Search for the cell housing the specified text and yield its (x, y) center coordinate. 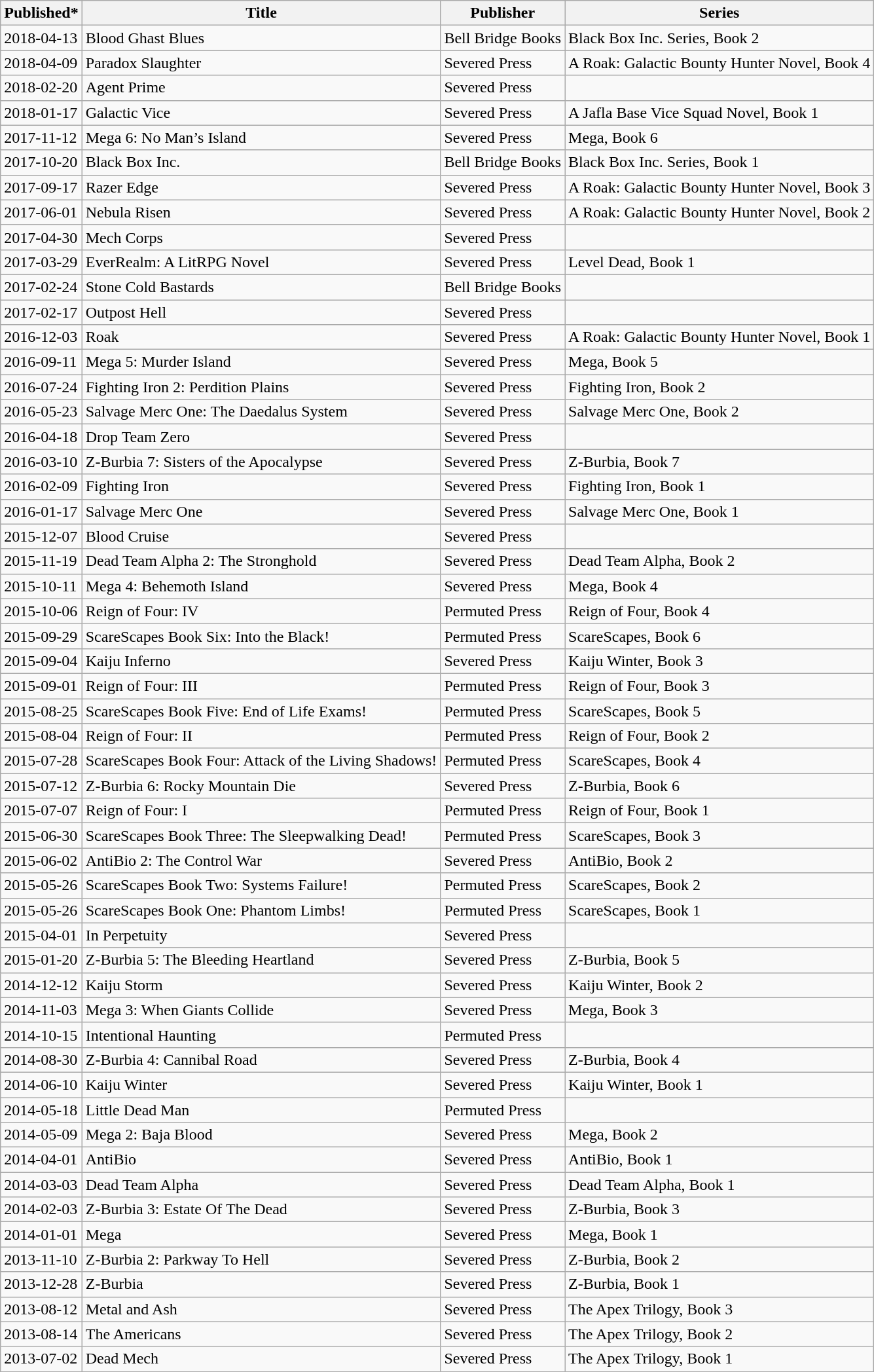
Dead Team Alpha (261, 1185)
Dead Team Alpha, Book 1 (719, 1185)
Z-Burbia, Book 6 (719, 786)
2015-08-04 (41, 736)
Z-Burbia (261, 1284)
2015-07-28 (41, 761)
2017-06-01 (41, 212)
A Roak: Galactic Bounty Hunter Novel, Book 2 (719, 212)
2014-06-10 (41, 1085)
ScareScapes, Book 5 (719, 711)
2016-03-10 (41, 462)
AntiBio, Book 2 (719, 861)
2015-09-01 (41, 686)
2014-05-09 (41, 1135)
The Apex Trilogy, Book 2 (719, 1334)
ScareScapes Book One: Phantom Limbs! (261, 910)
Kaiju Inferno (261, 661)
Z-Burbia, Book 7 (719, 462)
2016-09-11 (41, 362)
Z-Burbia, Book 4 (719, 1060)
Kaiju Winter (261, 1085)
Reign of Four: IV (261, 611)
Outpost Hell (261, 312)
Black Box Inc. (261, 162)
2015-07-12 (41, 786)
ScareScapes, Book 2 (719, 885)
Kaiju Storm (261, 985)
ScareScapes Book Two: Systems Failure! (261, 885)
2015-10-06 (41, 611)
2014-03-03 (41, 1185)
Z-Burbia 7: Sisters of the Apocalypse (261, 462)
Reign of Four, Book 2 (719, 736)
Fighting Iron, Book 2 (719, 387)
ScareScapes, Book 6 (719, 636)
2013-12-28 (41, 1284)
Mega 6: No Man’s Island (261, 138)
A Jafla Base Vice Squad Novel, Book 1 (719, 113)
Reign of Four, Book 3 (719, 686)
Mega 4: Behemoth Island (261, 586)
Mega 2: Baja Blood (261, 1135)
Mega, Book 1 (719, 1234)
2014-05-18 (41, 1110)
2013-11-10 (41, 1259)
ScareScapes, Book 1 (719, 910)
Fighting Iron, Book 1 (719, 487)
2015-07-07 (41, 811)
2015-10-11 (41, 586)
2016-02-09 (41, 487)
2015-11-19 (41, 561)
2013-08-12 (41, 1309)
2017-10-20 (41, 162)
ScareScapes Book Three: The Sleepwalking Dead! (261, 836)
EverRealm: A LitRPG Novel (261, 262)
Z-Burbia, Book 3 (719, 1210)
Metal and Ash (261, 1309)
Agent Prime (261, 88)
Reign of Four, Book 1 (719, 811)
2016-12-03 (41, 337)
Mega, Book 4 (719, 586)
The Apex Trilogy, Book 3 (719, 1309)
Drop Team Zero (261, 437)
Reign of Four: III (261, 686)
Black Box Inc. Series, Book 2 (719, 38)
Kaiju Winter, Book 3 (719, 661)
Z-Burbia 5: The Bleeding Heartland (261, 960)
ScareScapes Book Five: End of Life Exams! (261, 711)
ScareScapes, Book 4 (719, 761)
2014-12-12 (41, 985)
Series (719, 13)
2016-01-17 (41, 511)
Dead Team Alpha 2: The Stronghold (261, 561)
Salvage Merc One (261, 511)
2017-09-17 (41, 187)
2015-12-07 (41, 536)
Paradox Slaughter (261, 63)
ScareScapes, Book 3 (719, 836)
Black Box Inc. Series, Book 1 (719, 162)
The Americans (261, 1334)
2018-01-17 (41, 113)
2015-04-01 (41, 935)
AntiBio, Book 1 (719, 1160)
Mech Corps (261, 237)
2017-02-17 (41, 312)
Z-Burbia, Book 2 (719, 1259)
Z-Burbia 3: Estate Of The Dead (261, 1210)
Reign of Four: I (261, 811)
Salvage Merc One, Book 2 (719, 412)
2013-08-14 (41, 1334)
Intentional Haunting (261, 1035)
Fighting Iron (261, 487)
2014-10-15 (41, 1035)
Fighting Iron 2: Perdition Plains (261, 387)
Nebula Risen (261, 212)
2017-03-29 (41, 262)
Reign of Four: II (261, 736)
2018-04-13 (41, 38)
AntiBio 2: The Control War (261, 861)
Salvage Merc One, Book 1 (719, 511)
Z-Burbia, Book 5 (719, 960)
Razer Edge (261, 187)
Level Dead, Book 1 (719, 262)
Blood Cruise (261, 536)
Z-Burbia 4: Cannibal Road (261, 1060)
2015-08-25 (41, 711)
Z-Burbia 2: Parkway To Hell (261, 1259)
2016-05-23 (41, 412)
Salvage Merc One: The Daedalus System (261, 412)
Mega, Book 3 (719, 1010)
A Roak: Galactic Bounty Hunter Novel, Book 4 (719, 63)
Dead Mech (261, 1359)
AntiBio (261, 1160)
2015-09-29 (41, 636)
2016-04-18 (41, 437)
2017-11-12 (41, 138)
Mega (261, 1234)
Publisher (503, 13)
Reign of Four, Book 4 (719, 611)
Mega, Book 5 (719, 362)
Title (261, 13)
Kaiju Winter, Book 2 (719, 985)
Published* (41, 13)
The Apex Trilogy, Book 1 (719, 1359)
ScareScapes Book Six: Into the Black! (261, 636)
In Perpetuity (261, 935)
Z-Burbia 6: Rocky Mountain Die (261, 786)
2014-01-01 (41, 1234)
Mega, Book 2 (719, 1135)
2015-06-30 (41, 836)
2013-07-02 (41, 1359)
Galactic Vice (261, 113)
2018-02-20 (41, 88)
Little Dead Man (261, 1110)
Stone Cold Bastards (261, 287)
2015-06-02 (41, 861)
2014-08-30 (41, 1060)
Blood Ghast Blues (261, 38)
Mega, Book 6 (719, 138)
2015-09-04 (41, 661)
ScareScapes Book Four: Attack of the Living Shadows! (261, 761)
2017-02-24 (41, 287)
2014-04-01 (41, 1160)
Mega 5: Murder Island (261, 362)
2015-01-20 (41, 960)
Mega 3: When Giants Collide (261, 1010)
Dead Team Alpha, Book 2 (719, 561)
2018-04-09 (41, 63)
Roak (261, 337)
2017-04-30 (41, 237)
A Roak: Galactic Bounty Hunter Novel, Book 3 (719, 187)
2014-11-03 (41, 1010)
Kaiju Winter, Book 1 (719, 1085)
2016-07-24 (41, 387)
Z-Burbia, Book 1 (719, 1284)
A Roak: Galactic Bounty Hunter Novel, Book 1 (719, 337)
2014-02-03 (41, 1210)
